Return the [x, y] coordinate for the center point of the cell that contains the specified text.  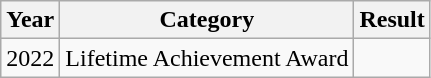
Lifetime Achievement Award [207, 58]
Category [207, 20]
Result [392, 20]
2022 [30, 58]
Year [30, 20]
